From the cell containing the given text, extract its center point as [X, Y] coordinate. 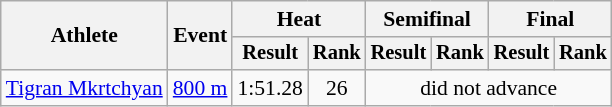
Heat [298, 19]
Event [200, 36]
Semifinal [428, 19]
1:51.28 [270, 88]
Athlete [84, 36]
26 [337, 88]
did not advance [489, 88]
Final [550, 19]
800 m [200, 88]
Tigran Mkrtchyan [84, 88]
